Capture the cell that displays the provided text and extract its (x, y) central coordinate. 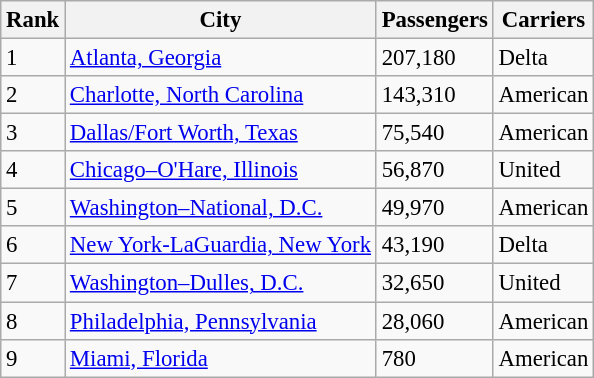
7 (33, 283)
Washington–Dulles, D.C. (221, 283)
4 (33, 170)
Dallas/Fort Worth, Texas (221, 133)
3 (33, 133)
56,870 (434, 170)
New York-LaGuardia, New York (221, 245)
9 (33, 358)
City (221, 20)
2 (33, 95)
Chicago–O'Hare, Illinois (221, 170)
8 (33, 321)
6 (33, 245)
Philadelphia, Pennsylvania (221, 321)
5 (33, 208)
32,650 (434, 283)
75,540 (434, 133)
Passengers (434, 20)
1 (33, 58)
Charlotte, North Carolina (221, 95)
Carriers (543, 20)
Miami, Florida (221, 358)
49,970 (434, 208)
207,180 (434, 58)
Atlanta, Georgia (221, 58)
143,310 (434, 95)
43,190 (434, 245)
Washington–National, D.C. (221, 208)
Rank (33, 20)
28,060 (434, 321)
780 (434, 358)
